For the text-containing cell, return its midpoint in [x, y] coordinate format. 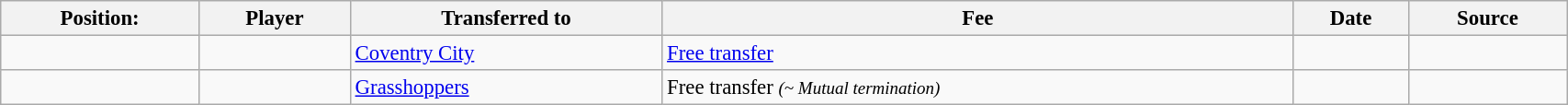
Date [1350, 18]
Coventry City [505, 53]
Transferred to [505, 18]
Source [1487, 18]
Position: [100, 18]
Free transfer [977, 53]
Player [274, 18]
Free transfer (~ Mutual termination) [977, 87]
Fee [977, 18]
Grasshoppers [505, 87]
